Find where the given text appears and provide that cell's center as [x, y] coordinate. 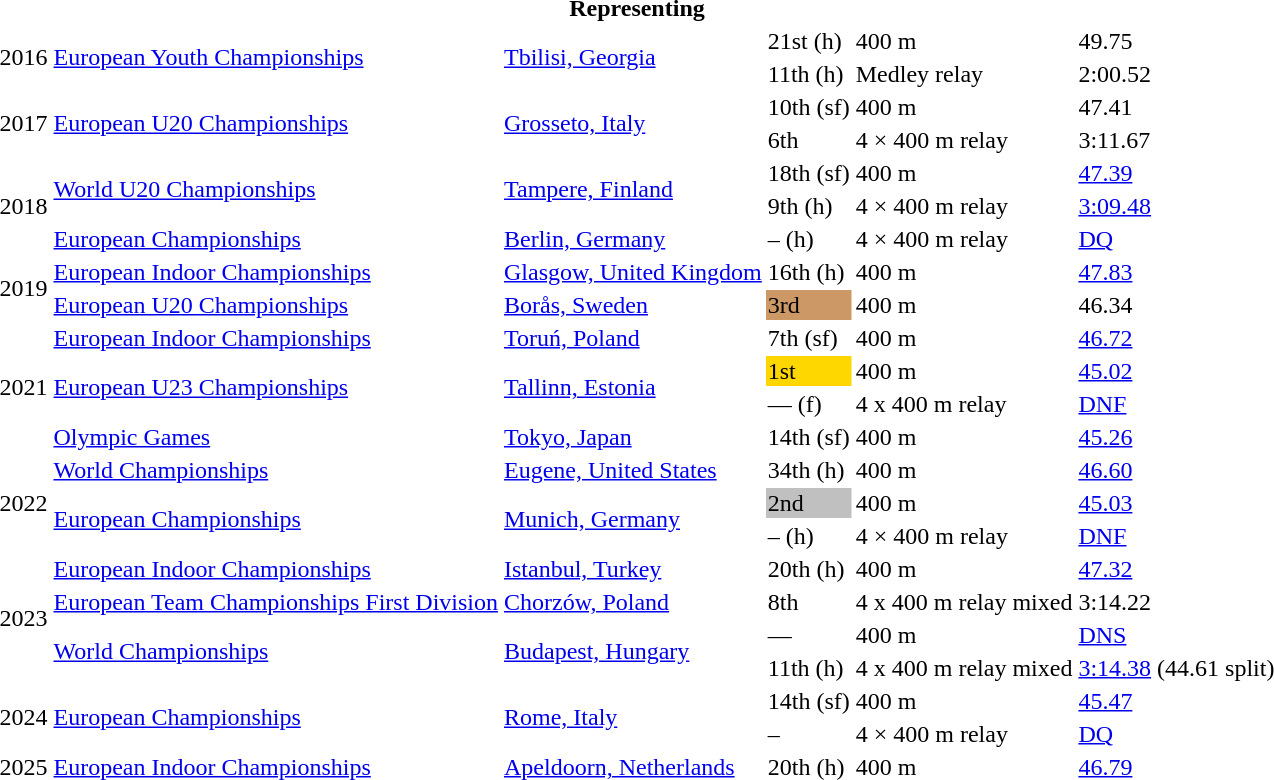
45.02 [1115, 371]
Glasgow, United Kingdom [634, 272]
46.72 [1115, 338]
Olympic Games [276, 437]
46.34 [1115, 305]
– [808, 734]
European U23 Championships [276, 388]
47.32 [1115, 569]
46.60 [1115, 470]
10th (sf) [808, 107]
Medley relay [964, 74]
Toruń, Poland [634, 338]
1st [808, 371]
47.41 [1115, 107]
3:14.22 [1115, 602]
45.03 [1115, 503]
Eugene, United States [634, 470]
DNS [1115, 635]
Tbilisi, Georgia [634, 58]
Grosseto, Italy [634, 124]
European Youth Championships [276, 58]
European Team Championships First Division [276, 602]
Tokyo, Japan [634, 437]
45.26 [1115, 437]
Munich, Germany [634, 520]
21st (h) [808, 41]
20th (h) [808, 569]
2nd [808, 503]
3rd [808, 305]
45.47 [1115, 701]
— [808, 635]
7th (sf) [808, 338]
18th (sf) [808, 173]
Chorzów, Poland [634, 602]
47.39 [1115, 173]
47.83 [1115, 272]
2:00.52 [1115, 74]
Rome, Italy [634, 718]
8th [808, 602]
34th (h) [808, 470]
Tallinn, Estonia [634, 388]
World U20 Championships [276, 190]
Borås, Sweden [634, 305]
Tampere, Finland [634, 190]
16th (h) [808, 272]
Istanbul, Turkey [634, 569]
3:09.48 [1115, 206]
9th (h) [808, 206]
49.75 [1115, 41]
3:14.38 [1115, 668]
Berlin, Germany [634, 239]
— (f) [808, 404]
4 x 400 m relay [964, 404]
6th [808, 140]
3:11.67 [1115, 140]
Budapest, Hungary [634, 652]
